For the text-containing cell, return its midpoint in (x, y) coordinate format. 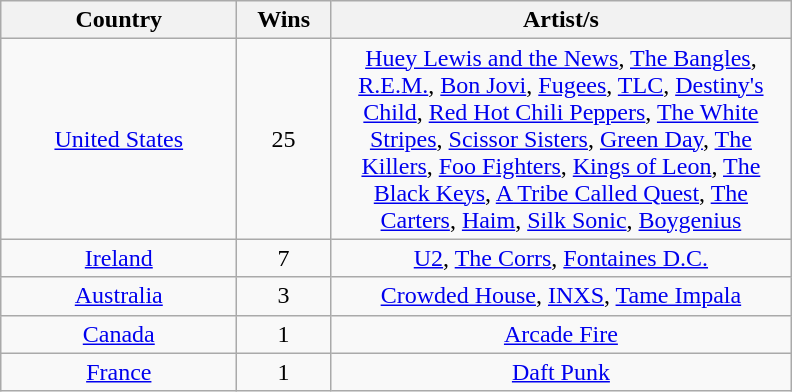
United States (119, 139)
France (119, 372)
Australia (119, 296)
3 (284, 296)
Artist/s (560, 20)
Daft Punk (560, 372)
25 (284, 139)
Crowded House, INXS, Tame Impala (560, 296)
Canada (119, 334)
7 (284, 258)
Ireland (119, 258)
Wins (284, 20)
Arcade Fire (560, 334)
U2, The Corrs, Fontaines D.C. (560, 258)
Country (119, 20)
